Identify which cell holds the provided text, then report its (x, y) central coordinate. 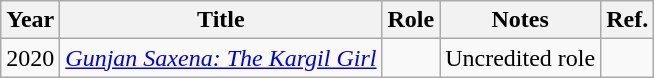
Title (221, 20)
Year (30, 20)
Uncredited role (520, 58)
2020 (30, 58)
Notes (520, 20)
Ref. (628, 20)
Role (411, 20)
Gunjan Saxena: The Kargil Girl (221, 58)
